Extract the (x, y) coordinate from the center of the cell holding the provided text.  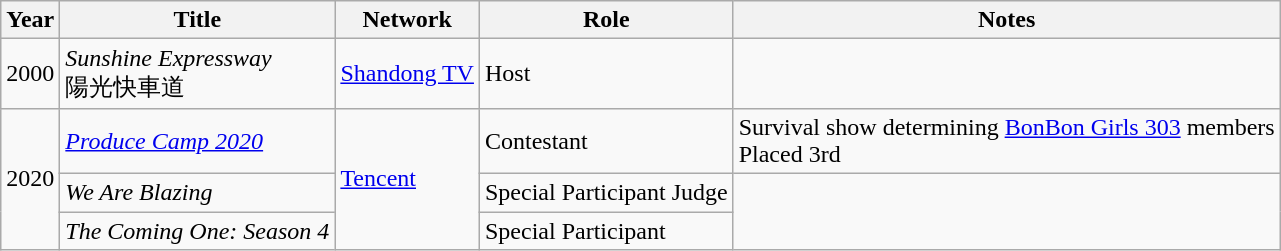
Network (408, 20)
Survival show determining BonBon Girls 303 membersPlaced 3rd (1006, 140)
Special Participant Judge (606, 192)
Produce Camp 2020 (198, 140)
Notes (1006, 20)
Host (606, 74)
Special Participant (606, 231)
Contestant (606, 140)
Title (198, 20)
We Are Blazing (198, 192)
2000 (30, 74)
Year (30, 20)
2020 (30, 178)
Shandong TV (408, 74)
The Coming One: Season 4 (198, 231)
Sunshine Expressway 陽光快車道 (198, 74)
Tencent (408, 178)
Role (606, 20)
